Scan for the cell matching the given text and deliver its [X, Y] coordinate at center. 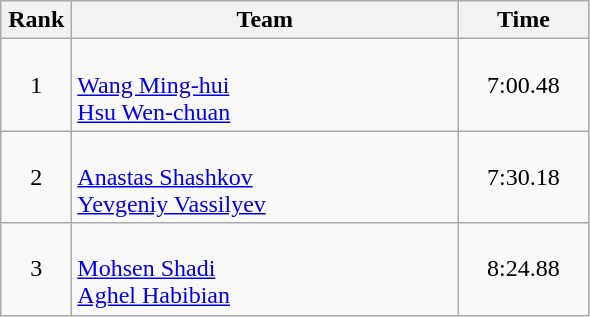
2 [36, 177]
Time [524, 20]
7:00.48 [524, 85]
Rank [36, 20]
Anastas ShashkovYevgeniy Vassilyev [265, 177]
7:30.18 [524, 177]
Wang Ming-huiHsu Wen-chuan [265, 85]
Mohsen ShadiAghel Habibian [265, 269]
Team [265, 20]
3 [36, 269]
8:24.88 [524, 269]
1 [36, 85]
